Determine the [x, y] coordinate at the center of the cell enclosing the given text.  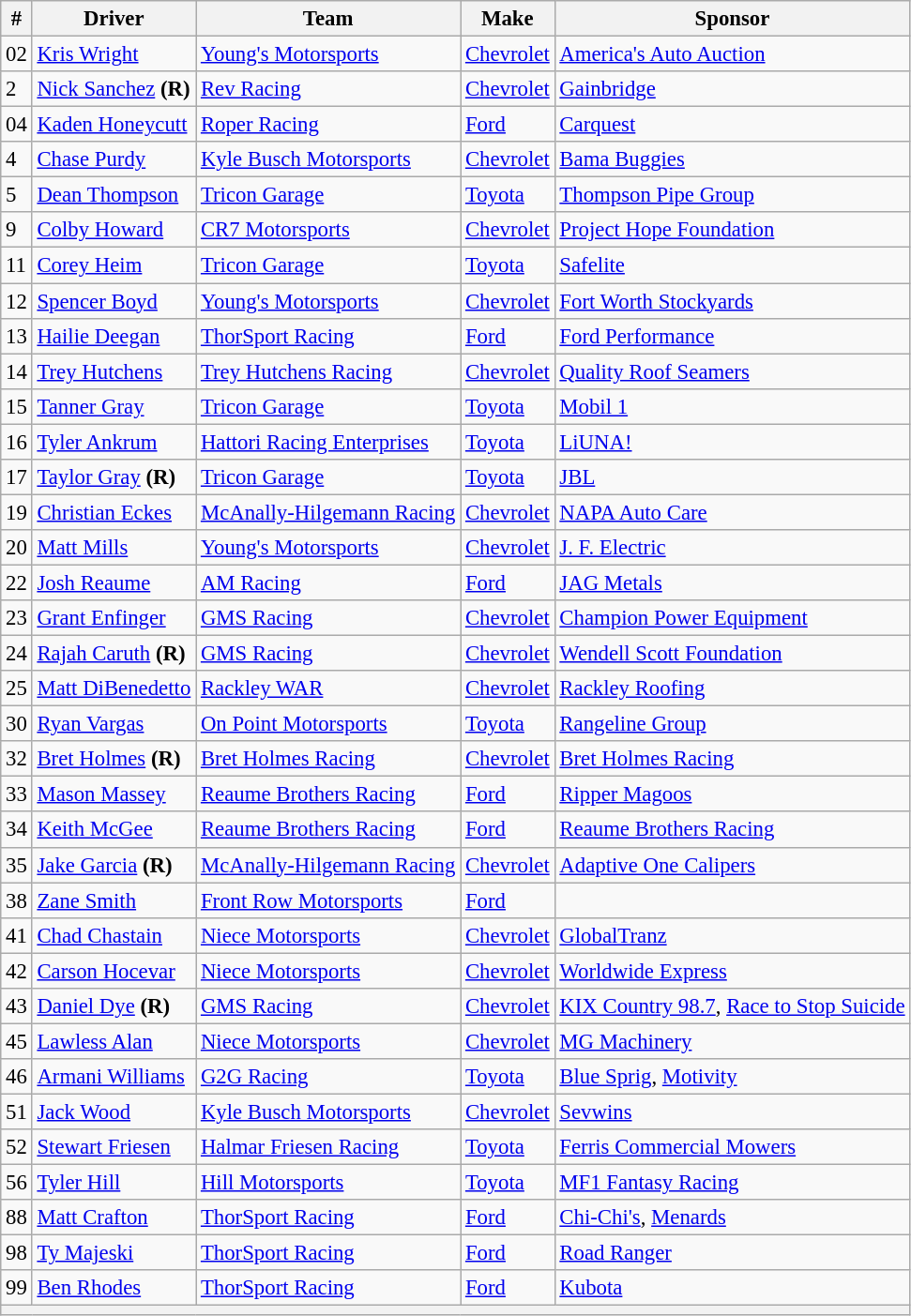
Mason Massey [114, 794]
Tyler Ankrum [114, 442]
Team [328, 19]
02 [17, 54]
Kris Wright [114, 54]
Worldwide Express [732, 971]
Matt Crafton [114, 1218]
25 [17, 688]
Armani Williams [114, 1077]
Ferris Commercial Mowers [732, 1147]
GlobalTranz [732, 935]
Wendell Scott Foundation [732, 654]
Champion Power Equipment [732, 618]
Front Row Motorsports [328, 900]
52 [17, 1147]
Jake Garcia (R) [114, 865]
Matt Mills [114, 548]
Zane Smith [114, 900]
24 [17, 654]
Dean Thompson [114, 195]
Gainbridge [732, 89]
JAG Metals [732, 582]
Roper Racing [328, 125]
Tyler Hill [114, 1183]
Project Hope Foundation [732, 230]
Safelite [732, 265]
Nick Sanchez (R) [114, 89]
Hill Motorsports [328, 1183]
Grant Enfinger [114, 618]
Jack Wood [114, 1112]
42 [17, 971]
Make [508, 19]
Ripper Magoos [732, 794]
Mobil 1 [732, 406]
11 [17, 265]
Corey Heim [114, 265]
13 [17, 336]
Rajah Caruth (R) [114, 654]
Ryan Vargas [114, 724]
56 [17, 1183]
51 [17, 1112]
Kaden Honeycutt [114, 125]
Carquest [732, 125]
Rangeline Group [732, 724]
45 [17, 1041]
Ty Majeski [114, 1253]
G2G Racing [328, 1077]
04 [17, 125]
Hailie Deegan [114, 336]
20 [17, 548]
Stewart Friesen [114, 1147]
Driver [114, 19]
On Point Motorsports [328, 724]
Road Ranger [732, 1253]
Taylor Gray (R) [114, 477]
AM Racing [328, 582]
23 [17, 618]
Bret Holmes (R) [114, 759]
JBL [732, 477]
Carson Hocevar [114, 971]
16 [17, 442]
Christian Eckes [114, 512]
22 [17, 582]
Halmar Friesen Racing [328, 1147]
LiUNA! [732, 442]
NAPA Auto Care [732, 512]
Rackley WAR [328, 688]
Daniel Dye (R) [114, 1006]
88 [17, 1218]
America's Auto Auction [732, 54]
MG Machinery [732, 1041]
2 [17, 89]
99 [17, 1288]
Hattori Racing Enterprises [328, 442]
Josh Reaume [114, 582]
41 [17, 935]
33 [17, 794]
Ford Performance [732, 336]
30 [17, 724]
Rackley Roofing [732, 688]
Trey Hutchens Racing [328, 371]
43 [17, 1006]
MF1 Fantasy Racing [732, 1183]
5 [17, 195]
35 [17, 865]
12 [17, 301]
Lawless Alan [114, 1041]
Spencer Boyd [114, 301]
Blue Sprig, Motivity [732, 1077]
KIX Country 98.7, Race to Stop Suicide [732, 1006]
4 [17, 159]
J. F. Electric [732, 548]
Kubota [732, 1288]
46 [17, 1077]
Quality Roof Seamers [732, 371]
CR7 Motorsports [328, 230]
Thompson Pipe Group [732, 195]
Chad Chastain [114, 935]
Matt DiBenedetto [114, 688]
32 [17, 759]
Chi-Chi's, Menards [732, 1218]
Sevwins [732, 1112]
Ben Rhodes [114, 1288]
Rev Racing [328, 89]
17 [17, 477]
Tanner Gray [114, 406]
Bama Buggies [732, 159]
Chase Purdy [114, 159]
Fort Worth Stockyards [732, 301]
14 [17, 371]
19 [17, 512]
Adaptive One Calipers [732, 865]
# [17, 19]
Sponsor [732, 19]
34 [17, 830]
98 [17, 1253]
Colby Howard [114, 230]
Trey Hutchens [114, 371]
9 [17, 230]
15 [17, 406]
Keith McGee [114, 830]
38 [17, 900]
